From the cell containing the given text, extract its center point as (X, Y) coordinate. 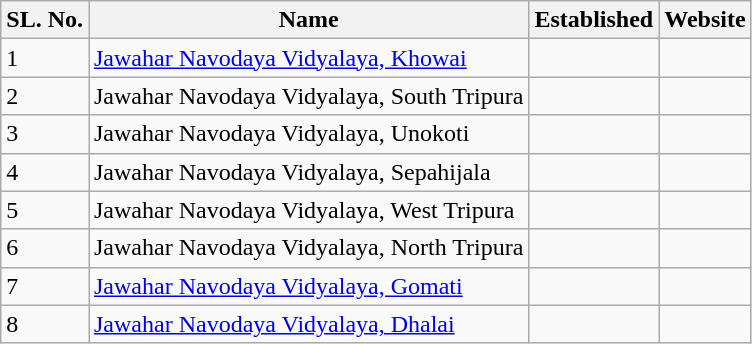
Jawahar Navodaya Vidyalaya, North Tripura (308, 248)
1 (45, 58)
3 (45, 134)
Established (594, 20)
SL. No. (45, 20)
4 (45, 172)
6 (45, 248)
5 (45, 210)
Jawahar Navodaya Vidyalaya, West Tripura (308, 210)
Jawahar Navodaya Vidyalaya, South Tripura (308, 96)
Jawahar Navodaya Vidyalaya, Unokoti (308, 134)
Name (308, 20)
Jawahar Navodaya Vidyalaya, Sepahijala (308, 172)
Website (705, 20)
Jawahar Navodaya Vidyalaya, Khowai (308, 58)
8 (45, 324)
Jawahar Navodaya Vidyalaya, Gomati (308, 286)
2 (45, 96)
Jawahar Navodaya Vidyalaya, Dhalai (308, 324)
7 (45, 286)
